Capture the cell that displays the provided text and extract its [X, Y] central coordinate. 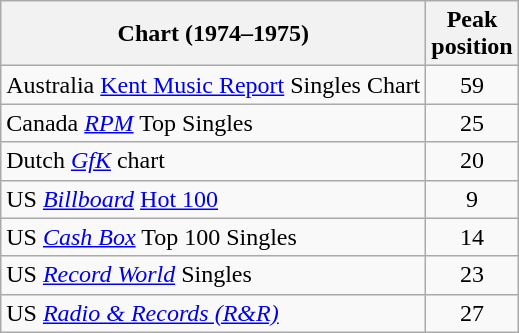
US Cash Box Top 100 Singles [214, 237]
Chart (1974–1975) [214, 34]
59 [472, 85]
9 [472, 199]
27 [472, 313]
Dutch GfK chart [214, 161]
14 [472, 237]
US Radio & Records (R&R) [214, 313]
Peakposition [472, 34]
US Billboard Hot 100 [214, 199]
25 [472, 123]
23 [472, 275]
Australia Kent Music Report Singles Chart [214, 85]
US Record World Singles [214, 275]
Canada RPM Top Singles [214, 123]
20 [472, 161]
